Return the [X, Y] coordinate for the center point of the cell that contains the specified text.  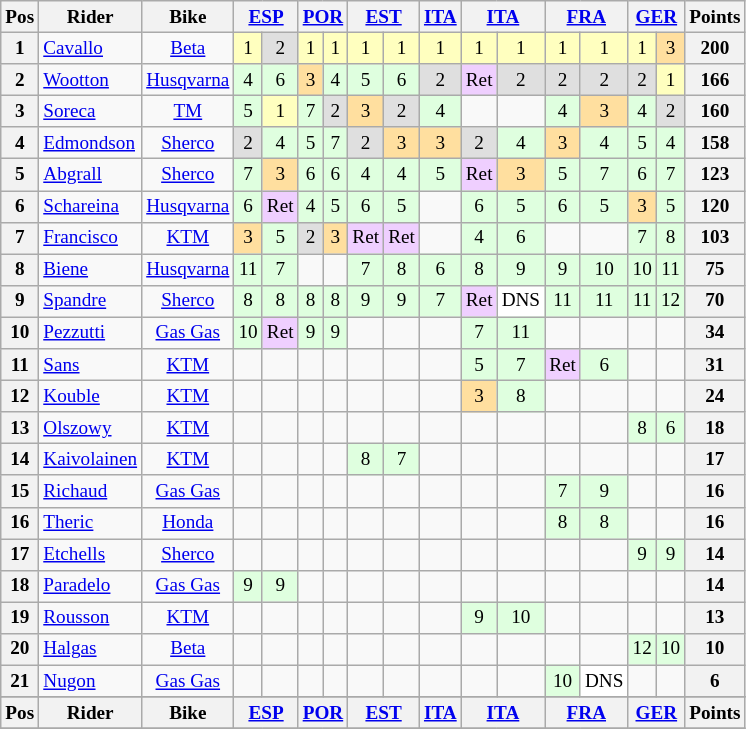
166 [715, 80]
Nugon [90, 681]
21 [20, 681]
24 [715, 396]
Honda [188, 523]
Richaud [90, 491]
Etchells [90, 554]
158 [715, 143]
Olszowy [90, 428]
200 [715, 48]
160 [715, 111]
Cavallo [90, 48]
103 [715, 238]
Francisco [90, 238]
Sans [90, 365]
TM [188, 111]
Biene [90, 270]
Soreca [90, 111]
120 [715, 206]
123 [715, 175]
31 [715, 365]
Paradelo [90, 586]
20 [20, 649]
19 [20, 618]
Abgrall [90, 175]
Pezzutti [90, 333]
34 [715, 333]
Kouble [90, 396]
Wootton [90, 80]
70 [715, 301]
Schareina [90, 206]
Rousson [90, 618]
Spandre [90, 301]
Edmondson [90, 143]
75 [715, 270]
Kaivolainen [90, 460]
15 [20, 491]
Theric [90, 523]
Halgas [90, 649]
